Detect which cell encompasses the target text, then output its (x, y) center coordinate. 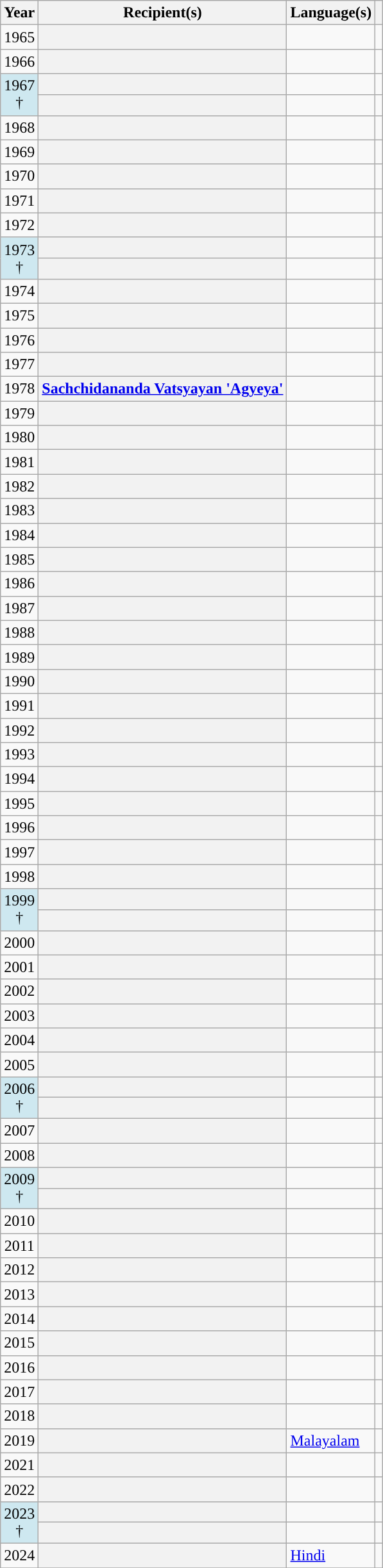
2014 (19, 1319)
2004 (19, 1040)
1965 (19, 37)
2008 (19, 1155)
1997 (19, 852)
2022 (19, 1489)
1971 (19, 201)
1975 (19, 315)
1968 (19, 128)
2024 (19, 1555)
Recipient(s) (163, 13)
Hindi (331, 1555)
1984 (19, 535)
1991 (19, 706)
2018 (19, 1416)
1992 (19, 730)
1998 (19, 877)
1976 (19, 340)
2009 † (19, 1188)
1981 (19, 462)
2013 (19, 1294)
1979 (19, 413)
2006 † (19, 1097)
2002 (19, 991)
1974 (19, 291)
1980 (19, 438)
2001 (19, 967)
1987 (19, 608)
2012 (19, 1270)
1999 † (19, 910)
2016 (19, 1367)
1977 (19, 365)
2010 (19, 1221)
1972 (19, 225)
Sachchidananda Vatsyayan 'Agyeya' (163, 389)
Language(s) (331, 13)
1978 (19, 389)
2019 (19, 1440)
2011 (19, 1246)
1994 (19, 779)
1970 (19, 176)
2017 (19, 1392)
1993 (19, 755)
Year (19, 13)
1966 (19, 62)
2000 (19, 943)
1985 (19, 559)
1973 † (19, 258)
2023 † (19, 1523)
1983 (19, 511)
Malayalam (331, 1440)
2021 (19, 1465)
2005 (19, 1064)
1986 (19, 584)
2007 (19, 1130)
1990 (19, 681)
1995 (19, 804)
1967 † (19, 95)
2015 (19, 1343)
1988 (19, 632)
1996 (19, 828)
1969 (19, 152)
2003 (19, 1016)
1982 (19, 486)
1989 (19, 657)
